Identify which cell holds the provided text, then report its [x, y] central coordinate. 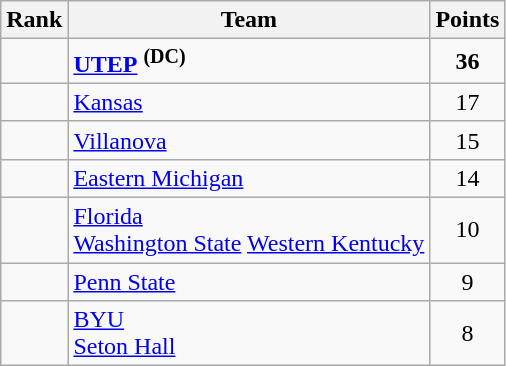
17 [468, 102]
FloridaWashington State Western Kentucky [249, 230]
BYUSeton Hall [249, 334]
10 [468, 230]
9 [468, 282]
Points [468, 20]
Villanova [249, 140]
Team [249, 20]
Penn State [249, 282]
8 [468, 334]
Kansas [249, 102]
UTEP (DC) [249, 62]
14 [468, 178]
36 [468, 62]
Rank [34, 20]
Eastern Michigan [249, 178]
15 [468, 140]
